Find where the given text appears and provide that cell's center as (x, y) coordinate. 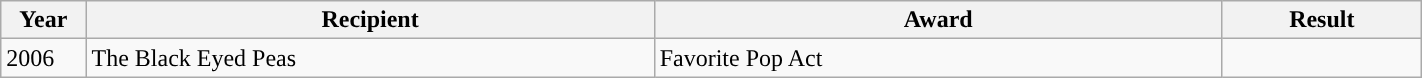
2006 (44, 58)
The Black Eyed Peas (370, 58)
Award (938, 20)
Favorite Pop Act (938, 58)
Year (44, 20)
Recipient (370, 20)
Result (1322, 20)
